Return the [X, Y] coordinate for the center point of the cell that contains the specified text.  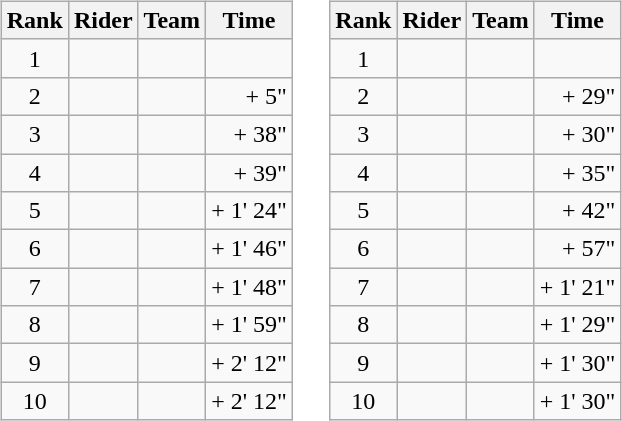
+ 1' 24" [250, 211]
+ 1' 29" [578, 325]
+ 57" [578, 249]
+ 5" [250, 96]
+ 1' 21" [578, 287]
+ 42" [578, 211]
+ 39" [250, 173]
+ 35" [578, 173]
+ 1' 59" [250, 325]
+ 29" [578, 96]
+ 30" [578, 134]
+ 1' 46" [250, 249]
+ 1' 48" [250, 287]
+ 38" [250, 134]
